Detect which cell encompasses the target text, then output its (x, y) center coordinate. 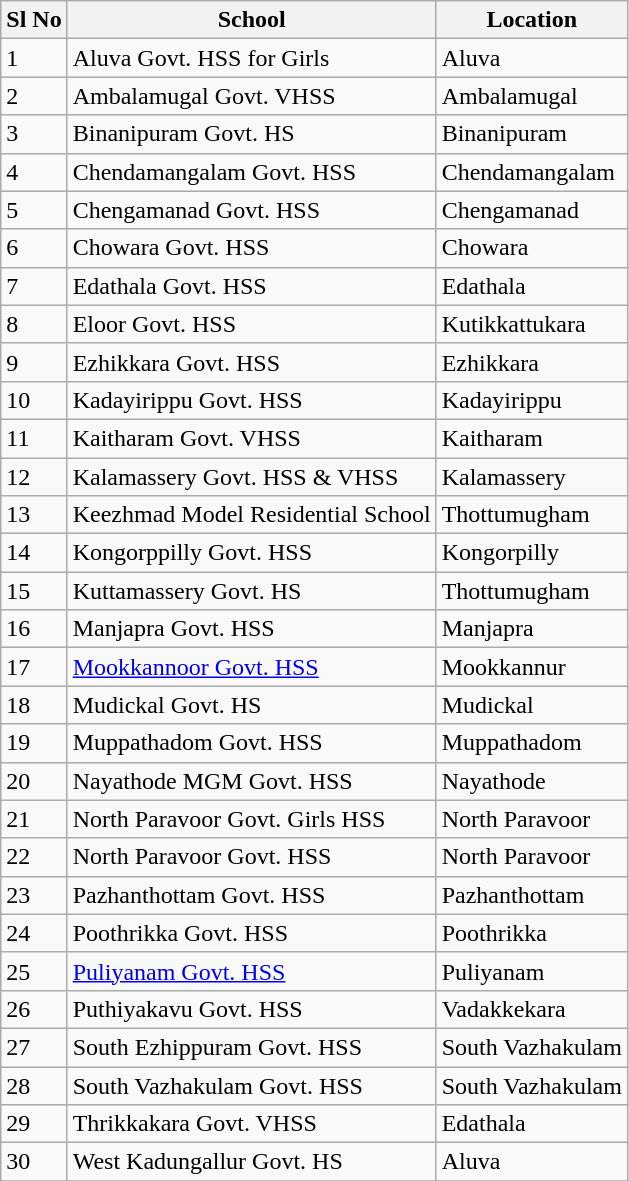
Nayathode (532, 781)
16 (34, 629)
Nayathode MGM Govt. HSS (252, 781)
Muppathadom Govt. HSS (252, 743)
Pazhanthottam Govt. HSS (252, 895)
Ezhikkara (532, 362)
Kuttamassery Govt. HS (252, 591)
Mookkannoor Govt. HSS (252, 667)
24 (34, 933)
Thrikkakara Govt. VHSS (252, 1124)
8 (34, 324)
Eloor Govt. HSS (252, 324)
15 (34, 591)
Chengamanad (532, 210)
West Kadungallur Govt. HS (252, 1162)
Keezhmad Model Residential School (252, 515)
Chowara Govt. HSS (252, 248)
Kaitharam (532, 438)
14 (34, 553)
2 (34, 96)
North Paravoor Govt. Girls HSS (252, 819)
3 (34, 134)
27 (34, 1047)
Kaitharam Govt. VHSS (252, 438)
Ezhikkara Govt. HSS (252, 362)
28 (34, 1085)
Mudickal Govt. HS (252, 705)
Kongorpilly (532, 553)
Kalamassery (532, 477)
5 (34, 210)
Poothrikka Govt. HSS (252, 933)
18 (34, 705)
4 (34, 172)
Mudickal (532, 705)
12 (34, 477)
South Ezhippuram Govt. HSS (252, 1047)
Kongorppilly Govt. HSS (252, 553)
Sl No (34, 20)
9 (34, 362)
South Vazhakulam Govt. HSS (252, 1085)
23 (34, 895)
7 (34, 286)
Binanipuram Govt. HS (252, 134)
25 (34, 971)
20 (34, 781)
Manjapra Govt. HSS (252, 629)
Chendamangalam Govt. HSS (252, 172)
Kutikkattukara (532, 324)
Pazhanthottam (532, 895)
North Paravoor Govt. HSS (252, 857)
Vadakkekara (532, 1009)
19 (34, 743)
Kadayirippu Govt. HSS (252, 400)
13 (34, 515)
10 (34, 400)
17 (34, 667)
Poothrikka (532, 933)
Location (532, 20)
Chendamangalam (532, 172)
26 (34, 1009)
Muppathadom (532, 743)
Puliyanam Govt. HSS (252, 971)
School (252, 20)
Ambalamugal Govt. VHSS (252, 96)
11 (34, 438)
Chowara (532, 248)
Kalamassery Govt. HSS & VHSS (252, 477)
1 (34, 58)
Manjapra (532, 629)
Puliyanam (532, 971)
Binanipuram (532, 134)
Aluva Govt. HSS for Girls (252, 58)
22 (34, 857)
Kadayirippu (532, 400)
Chengamanad Govt. HSS (252, 210)
Puthiyakavu Govt. HSS (252, 1009)
21 (34, 819)
6 (34, 248)
30 (34, 1162)
Mookkannur (532, 667)
29 (34, 1124)
Ambalamugal (532, 96)
Edathala Govt. HSS (252, 286)
